From the cell containing the given text, extract its center point as [x, y] coordinate. 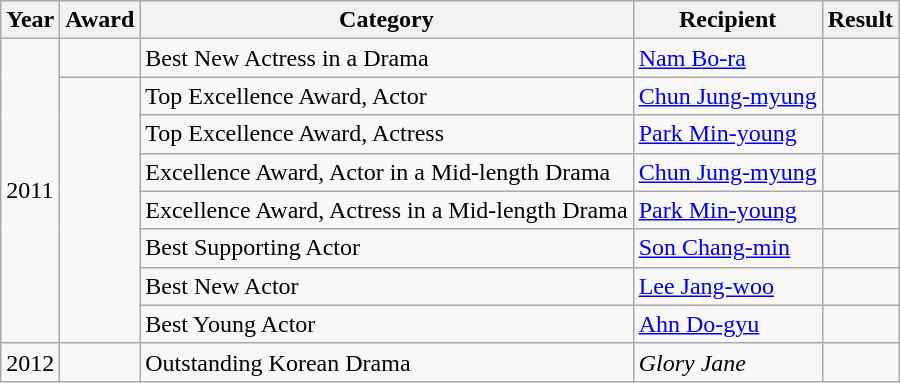
Excellence Award, Actor in a Mid-length Drama [386, 172]
Year [30, 20]
Son Chang-min [728, 248]
Best Young Actor [386, 324]
Category [386, 20]
Nam Bo-ra [728, 58]
Best Supporting Actor [386, 248]
2011 [30, 191]
Result [860, 20]
Best New Actress in a Drama [386, 58]
Ahn Do-gyu [728, 324]
Recipient [728, 20]
Top Excellence Award, Actress [386, 134]
Outstanding Korean Drama [386, 362]
Glory Jane [728, 362]
Excellence Award, Actress in a Mid-length Drama [386, 210]
Award [100, 20]
Top Excellence Award, Actor [386, 96]
Best New Actor [386, 286]
Lee Jang-woo [728, 286]
2012 [30, 362]
